Search for the cell housing the specified text and yield its (X, Y) center coordinate. 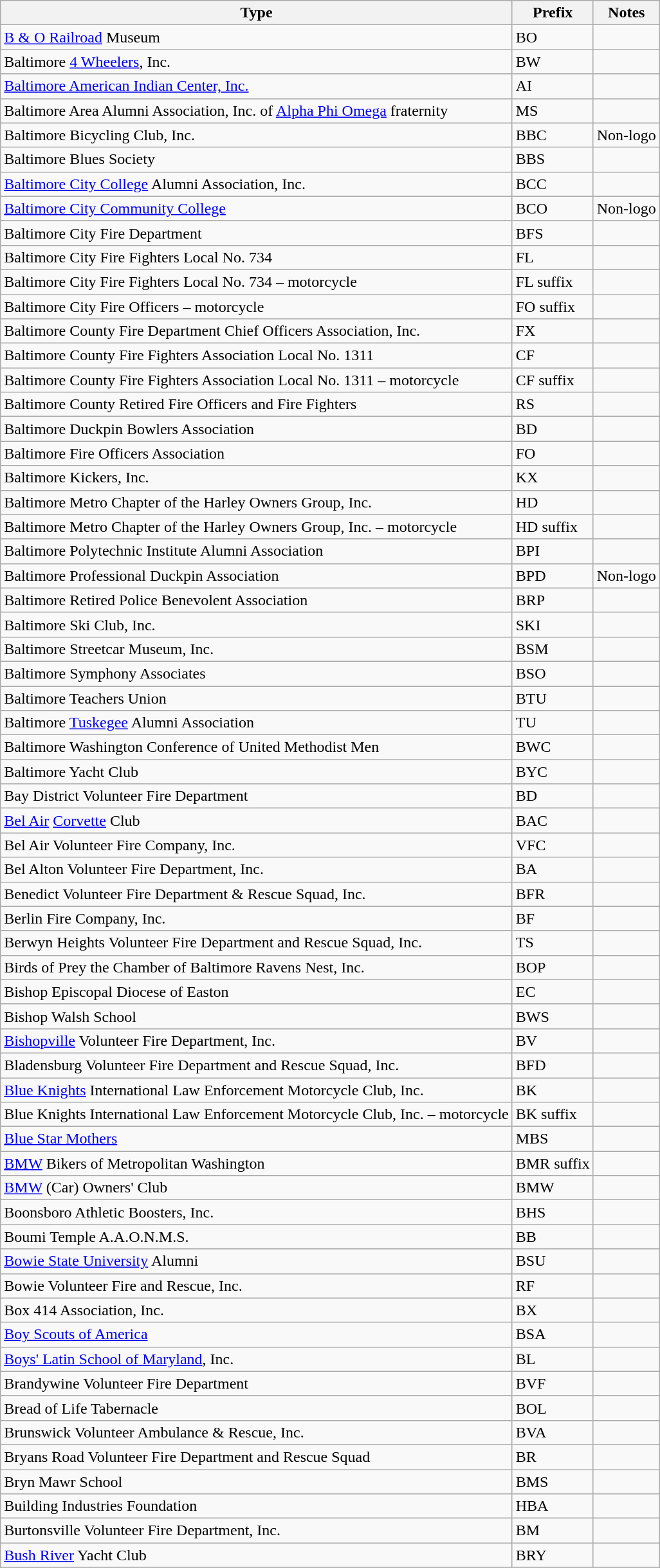
Bel Alton Volunteer Fire Department, Inc. (256, 870)
BTU (553, 698)
FO suffix (553, 307)
Baltimore 4 Wheelers, Inc. (256, 62)
Bishop Walsh School (256, 1016)
BB (553, 1237)
RS (553, 405)
Baltimore Washington Conference of United Methodist Men (256, 747)
Baltimore City Community College (256, 208)
BF (553, 918)
BCO (553, 208)
Boumi Temple A.A.O.N.M.S. (256, 1237)
Bel Air Corvette Club (256, 821)
RF (553, 1286)
BWS (553, 1016)
Baltimore Yacht Club (256, 772)
BMR suffix (553, 1163)
BM (553, 1531)
BSA (553, 1335)
BCC (553, 184)
BFD (553, 1065)
Baltimore Polytechnic Institute Alumni Association (256, 551)
HD (553, 502)
Baltimore City Fire Department (256, 233)
Bladensburg Volunteer Fire Department and Rescue Squad, Inc. (256, 1065)
Type (256, 13)
BOL (553, 1408)
BMW (553, 1188)
Baltimore Area Alumni Association, Inc. of Alpha Phi Omega fraternity (256, 111)
Baltimore Metro Chapter of the Harley Owners Group, Inc. (256, 502)
FX (553, 331)
BW (553, 62)
Berlin Fire Company, Inc. (256, 918)
BSO (553, 673)
BHS (553, 1212)
Boys' Latin School of Maryland, Inc. (256, 1359)
SKI (553, 624)
Baltimore Symphony Associates (256, 673)
Berwyn Heights Volunteer Fire Department and Rescue Squad, Inc. (256, 943)
BV (553, 1041)
Box 414 Association, Inc. (256, 1310)
HD suffix (553, 527)
B & O Railroad Museum (256, 37)
BMS (553, 1481)
Bowie Volunteer Fire and Rescue, Inc. (256, 1286)
Blue Knights International Law Enforcement Motorcycle Club, Inc. – motorcycle (256, 1115)
BK suffix (553, 1115)
Baltimore Streetcar Museum, Inc. (256, 649)
Bush River Yacht Club (256, 1555)
Brandywine Volunteer Fire Department (256, 1383)
BSU (553, 1261)
Blue Star Mothers (256, 1139)
BA (553, 870)
BRP (553, 600)
Bryn Mawr School (256, 1481)
BPD (553, 576)
BMW Bikers of Metropolitan Washington (256, 1163)
BRY (553, 1555)
Baltimore City Fire Officers – motorcycle (256, 307)
Baltimore Blues Society (256, 160)
Brunswick Volunteer Ambulance & Rescue, Inc. (256, 1432)
Baltimore American Indian Center, Inc. (256, 86)
Baltimore County Fire Fighters Association Local No. 1311 – motorcycle (256, 380)
Bishopville Volunteer Fire Department, Inc. (256, 1041)
Baltimore Metro Chapter of the Harley Owners Group, Inc. – motorcycle (256, 527)
BYC (553, 772)
BAC (553, 821)
Baltimore City Fire Fighters Local No. 734 (256, 257)
BPI (553, 551)
Bay District Volunteer Fire Department (256, 796)
Baltimore Teachers Union (256, 698)
Bishop Episcopal Diocese of Easton (256, 992)
BX (553, 1310)
Boy Scouts of America (256, 1335)
BO (553, 37)
Baltimore Retired Police Benevolent Association (256, 600)
Baltimore County Fire Department Chief Officers Association, Inc. (256, 331)
Baltimore County Fire Fighters Association Local No. 1311 (256, 356)
Baltimore Kickers, Inc. (256, 478)
Notes (627, 13)
CF suffix (553, 380)
BVA (553, 1432)
BK (553, 1090)
TU (553, 723)
BR (553, 1457)
BVF (553, 1383)
BFR (553, 894)
FL (553, 257)
Baltimore City Fire Fighters Local No. 734 – motorcycle (256, 282)
Benedict Volunteer Fire Department & Rescue Squad, Inc. (256, 894)
BWC (553, 747)
BSM (553, 649)
Bowie State University Alumni (256, 1261)
Baltimore Tuskegee Alumni Association (256, 723)
Birds of Prey the Chamber of Baltimore Ravens Nest, Inc. (256, 967)
AI (553, 86)
FO (553, 453)
BL (553, 1359)
MBS (553, 1139)
VFC (553, 845)
Blue Knights International Law Enforcement Motorcycle Club, Inc. (256, 1090)
CF (553, 356)
Baltimore City College Alumni Association, Inc. (256, 184)
MS (553, 111)
Bel Air Volunteer Fire Company, Inc. (256, 845)
Bread of Life Tabernacle (256, 1408)
Baltimore Duckpin Bowlers Association (256, 429)
Burtonsville Volunteer Fire Department, Inc. (256, 1531)
Bryans Road Volunteer Fire Department and Rescue Squad (256, 1457)
Baltimore Ski Club, Inc. (256, 624)
EC (553, 992)
FL suffix (553, 282)
KX (553, 478)
Baltimore Professional Duckpin Association (256, 576)
HBA (553, 1506)
BMW (Car) Owners' Club (256, 1188)
Boonsboro Athletic Boosters, Inc. (256, 1212)
Baltimore County Retired Fire Officers and Fire Fighters (256, 405)
TS (553, 943)
BFS (553, 233)
Baltimore Bicycling Club, Inc. (256, 135)
Prefix (553, 13)
BBS (553, 160)
BBC (553, 135)
Building Industries Foundation (256, 1506)
Baltimore Fire Officers Association (256, 453)
BOP (553, 967)
